Provide the [X, Y] coordinate of the cell's center where the given text is located.  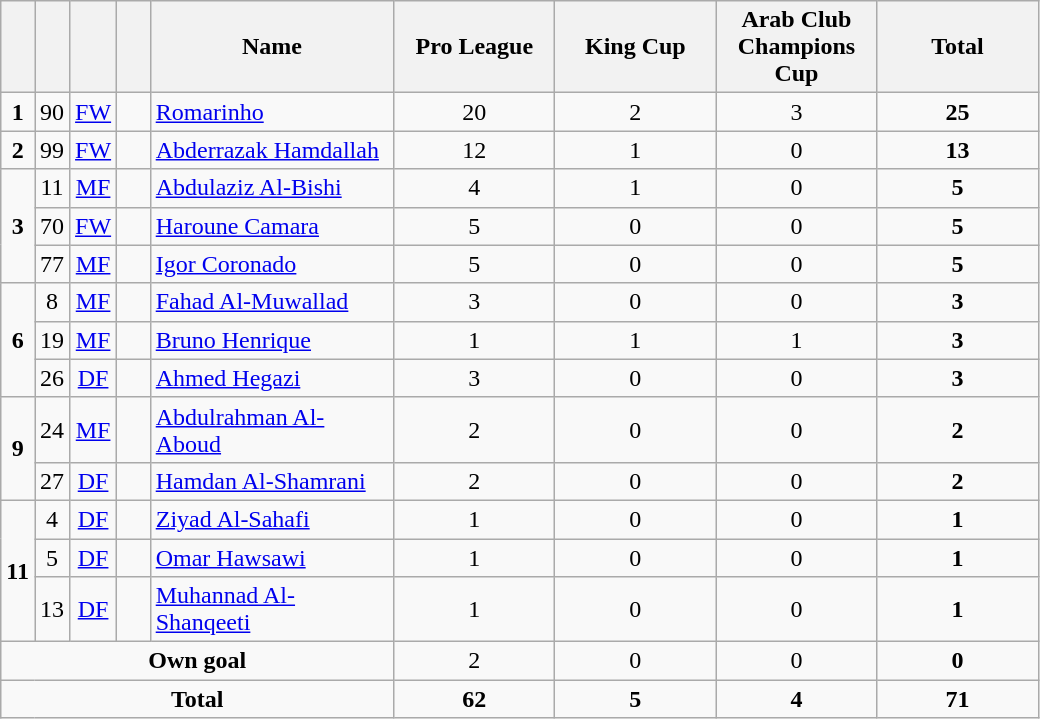
King Cup [636, 47]
24 [52, 430]
Abdulaziz Al-Bishi [272, 188]
Bruno Henrique [272, 340]
19 [52, 340]
Fahad Al-Muwallad [272, 302]
Pro League [474, 47]
12 [474, 150]
Omar Hawsawi [272, 557]
Own goal [198, 661]
Abderrazak Hamdallah [272, 150]
Ziyad Al-Sahafi [272, 519]
70 [52, 226]
Hamdan Al-Shamrani [272, 481]
Haroune Camara [272, 226]
25 [958, 112]
99 [52, 150]
77 [52, 264]
Abdulrahman Al-Aboud [272, 430]
20 [474, 112]
Name [272, 47]
62 [474, 699]
8 [52, 302]
Igor Coronado [272, 264]
26 [52, 378]
Arab Club Champions Cup [796, 47]
Muhannad Al-Shanqeeti [272, 610]
Romarinho [272, 112]
27 [52, 481]
71 [958, 699]
6 [18, 340]
90 [52, 112]
Ahmed Hegazi [272, 378]
9 [18, 448]
